Detect which cell encompasses the target text, then output its (x, y) center coordinate. 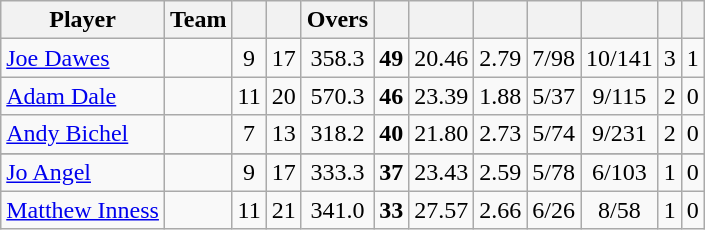
9/231 (620, 134)
5/37 (554, 96)
49 (392, 58)
Joe Dawes (83, 58)
5/74 (554, 134)
2.73 (500, 134)
6/26 (554, 210)
6/103 (620, 172)
21.80 (442, 134)
358.3 (337, 58)
3 (670, 58)
Matthew Inness (83, 210)
1.88 (500, 96)
20 (284, 96)
23.39 (442, 96)
37 (392, 172)
8/58 (620, 210)
23.43 (442, 172)
7 (249, 134)
Jo Angel (83, 172)
21 (284, 210)
7/98 (554, 58)
2.79 (500, 58)
318.2 (337, 134)
46 (392, 96)
Adam Dale (83, 96)
Team (198, 20)
333.3 (337, 172)
10/141 (620, 58)
9/115 (620, 96)
570.3 (337, 96)
Overs (337, 20)
2.66 (500, 210)
40 (392, 134)
Player (83, 20)
5/78 (554, 172)
13 (284, 134)
20.46 (442, 58)
33 (392, 210)
Andy Bichel (83, 134)
341.0 (337, 210)
2.59 (500, 172)
27.57 (442, 210)
